Locate the cell with the specified text and output its [X, Y] center coordinate. 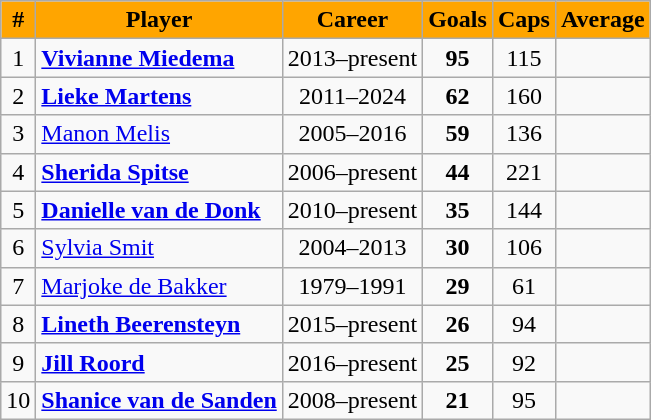
8 [18, 324]
160 [524, 96]
1979–1991 [352, 286]
4 [18, 172]
61 [524, 286]
2004–2013 [352, 248]
Shanice van de Sanden [159, 400]
Career [352, 20]
Lineth Beerensteyn [159, 324]
44 [458, 172]
Danielle van de Donk [159, 210]
Average [602, 20]
Jill Roord [159, 362]
136 [524, 134]
92 [524, 362]
Sherida Spitse [159, 172]
144 [524, 210]
2010–present [352, 210]
Lieke Martens [159, 96]
2008–present [352, 400]
62 [458, 96]
1 [18, 58]
35 [458, 210]
30 [458, 248]
10 [18, 400]
59 [458, 134]
2016–present [352, 362]
2015–present [352, 324]
2 [18, 96]
7 [18, 286]
Vivianne Miedema [159, 58]
26 [458, 324]
Goals [458, 20]
Player [159, 20]
5 [18, 210]
2005–2016 [352, 134]
29 [458, 286]
# [18, 20]
2011–2024 [352, 96]
3 [18, 134]
106 [524, 248]
Manon Melis [159, 134]
115 [524, 58]
Sylvia Smit [159, 248]
2013–present [352, 58]
9 [18, 362]
94 [524, 324]
25 [458, 362]
Marjoke de Bakker [159, 286]
6 [18, 248]
Caps [524, 20]
2006–present [352, 172]
21 [458, 400]
221 [524, 172]
